Capture the cell that displays the provided text and extract its [X, Y] central coordinate. 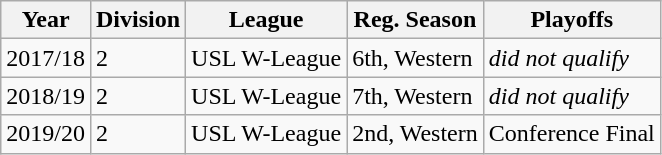
Reg. Season [416, 20]
Conference Final [572, 134]
6th, Western [416, 58]
Year [46, 20]
Playoffs [572, 20]
2017/18 [46, 58]
2019/20 [46, 134]
Division [138, 20]
7th, Western [416, 96]
2018/19 [46, 96]
2nd, Western [416, 134]
League [266, 20]
